Capture the cell that displays the provided text and extract its (X, Y) central coordinate. 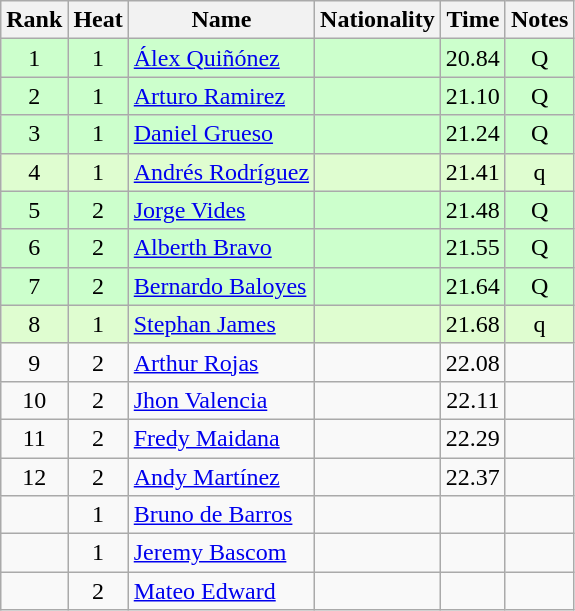
Jorge Vides (221, 210)
Rank (34, 20)
11 (34, 438)
Bernardo Baloyes (221, 286)
Jeremy Bascom (221, 553)
12 (34, 477)
Fredy Maidana (221, 438)
21.55 (472, 248)
21.41 (472, 172)
7 (34, 286)
22.08 (472, 362)
22.37 (472, 477)
Arturo Ramirez (221, 96)
Bruno de Barros (221, 515)
Notes (539, 20)
21.68 (472, 324)
Arthur Rojas (221, 362)
Nationality (378, 20)
21.24 (472, 134)
3 (34, 134)
21.48 (472, 210)
8 (34, 324)
Stephan James (221, 324)
Name (221, 20)
Heat (98, 20)
Álex Quiñónez (221, 58)
10 (34, 400)
Andrés Rodríguez (221, 172)
6 (34, 248)
Time (472, 20)
22.11 (472, 400)
21.64 (472, 286)
20.84 (472, 58)
Daniel Grueso (221, 134)
5 (34, 210)
Alberth Bravo (221, 248)
9 (34, 362)
4 (34, 172)
Mateo Edward (221, 591)
Andy Martínez (221, 477)
Jhon Valencia (221, 400)
21.10 (472, 96)
22.29 (472, 438)
